Output the (X, Y) coordinate of the center of the cell containing the given text.  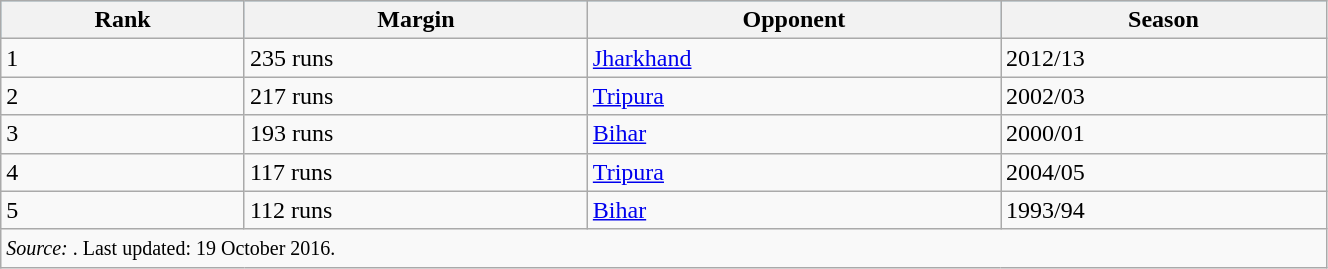
2012/13 (1163, 58)
1 (123, 58)
Source: . Last updated: 19 October 2016. (664, 248)
Margin (416, 20)
2004/05 (1163, 172)
235 runs (416, 58)
217 runs (416, 96)
2 (123, 96)
3 (123, 134)
4 (123, 172)
112 runs (416, 210)
1993/94 (1163, 210)
193 runs (416, 134)
5 (123, 210)
Rank (123, 20)
2002/03 (1163, 96)
117 runs (416, 172)
Opponent (794, 20)
Jharkhand (794, 58)
Season (1163, 20)
2000/01 (1163, 134)
